Search for the cell housing the specified text and yield its (x, y) center coordinate. 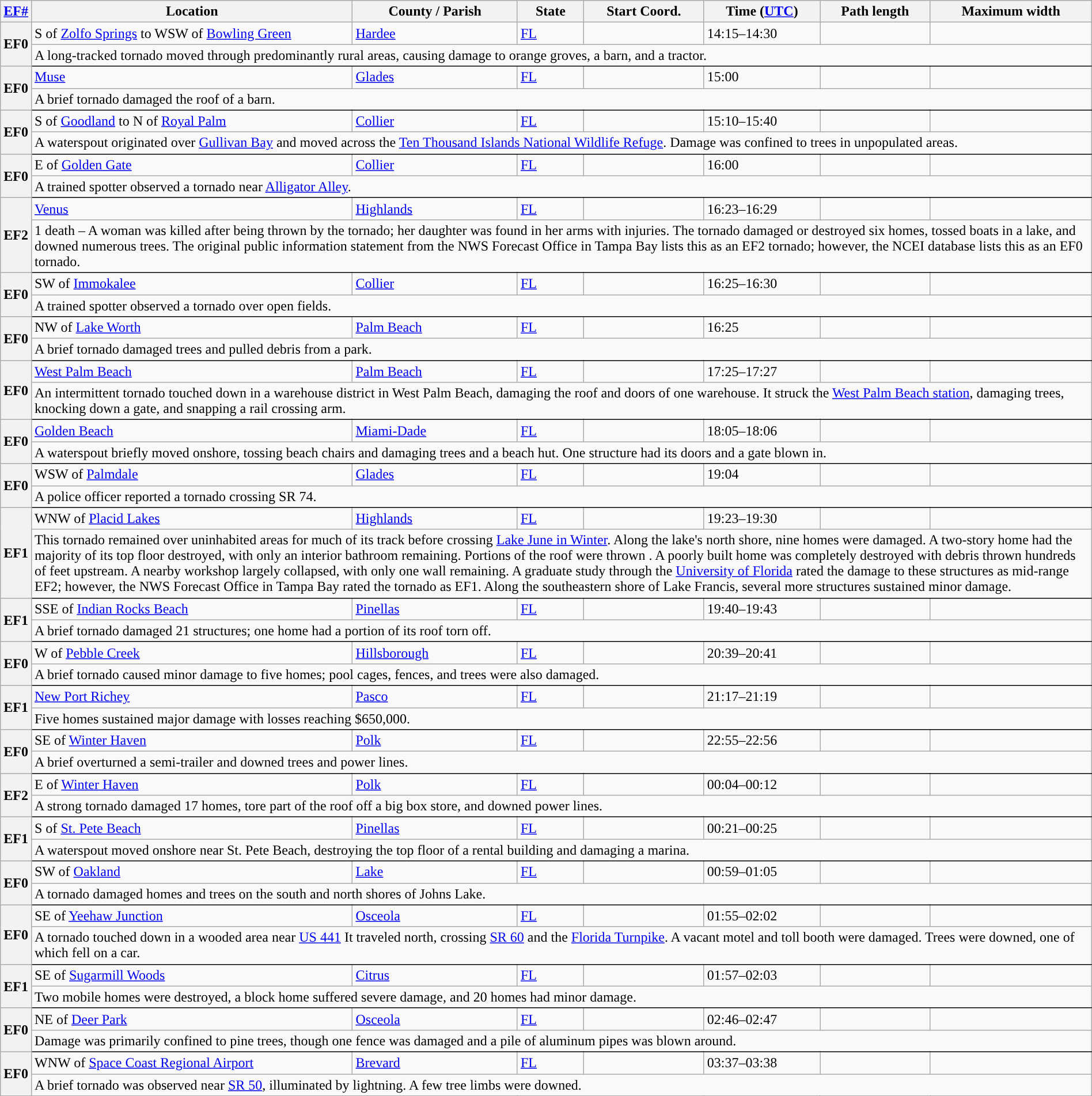
E of Winter Haven (191, 784)
A police officer reported a tornado crossing SR 74. (561, 496)
A brief tornado was observed near SR 50, illuminated by lightning. A few tree limbs were downed. (561, 1084)
State (551, 12)
A brief tornado caused minor damage to five homes; pool cages, fences, and trees were also damaged. (561, 674)
16:25 (761, 328)
00:59–01:05 (761, 872)
00:04–00:12 (761, 784)
19:04 (761, 475)
Hardee (435, 33)
00:21–00:25 (761, 828)
16:23–16:29 (761, 208)
A brief tornado damaged trees and pulled debris from a park. (561, 350)
Maximum width (1011, 12)
Location (191, 12)
22:55–22:56 (761, 741)
EF# (16, 12)
WNW of Placid Lakes (191, 518)
Start Coord. (644, 12)
NE of Deer Park (191, 1019)
West Palm Beach (191, 371)
A tornado damaged homes and trees on the south and north shores of Johns Lake. (561, 894)
18:05–18:06 (761, 431)
A trained spotter observed a tornado near Alligator Alley. (561, 187)
A trained spotter observed a tornado over open fields. (561, 306)
02:46–02:47 (761, 1019)
E of Golden Gate (191, 165)
Lake (435, 872)
01:57–02:03 (761, 975)
WSW of Palmdale (191, 475)
Brevard (435, 1063)
A brief overturned a semi-trailer and downed trees and power lines. (561, 763)
S of Zolfo Springs to WSW of Bowling Green (191, 33)
14:15–14:30 (761, 33)
19:40–19:43 (761, 609)
01:55–02:02 (761, 916)
A brief tornado damaged the roof of a barn. (561, 99)
S of Goodland to N of Royal Palm (191, 121)
S of St. Pete Beach (191, 828)
SE of Sugarmill Woods (191, 975)
16:25–16:30 (761, 283)
WNW of Space Coast Regional Airport (191, 1063)
Path length (875, 12)
SE of Yeehaw Junction (191, 916)
Hillsborough (435, 653)
NW of Lake Worth (191, 328)
Miami-Dade (435, 431)
20:39–20:41 (761, 653)
Pasco (435, 696)
SE of Winter Haven (191, 741)
15:10–15:40 (761, 121)
19:23–19:30 (761, 518)
15:00 (761, 77)
A waterspout briefly moved onshore, tossing beach chairs and damaging trees and a beach hut. One structure had its doors and a gate blown in. (561, 453)
A long-tracked tornado moved through predominantly rural areas, causing damage to orange groves, a barn, and a tractor. (561, 55)
Time (UTC) (761, 12)
17:25–17:27 (761, 371)
SW of Oakland (191, 872)
Venus (191, 208)
County / Parish (435, 12)
Two mobile homes were destroyed, a block home suffered severe damage, and 20 homes had minor damage. (561, 997)
A brief tornado damaged 21 structures; one home had a portion of its roof torn off. (561, 631)
Golden Beach (191, 431)
03:37–03:38 (761, 1063)
A strong tornado damaged 17 homes, tore part of the roof off a big box store, and downed power lines. (561, 806)
New Port Richey (191, 696)
21:17–21:19 (761, 696)
16:00 (761, 165)
Damage was primarily confined to pine trees, though one fence was damaged and a pile of aluminum pipes was blown around. (561, 1041)
SW of Immokalee (191, 283)
Citrus (435, 975)
A waterspout moved onshore near St. Pete Beach, destroying the top floor of a rental building and damaging a marina. (561, 850)
Five homes sustained major damage with losses reaching $650,000. (561, 718)
Muse (191, 77)
W of Pebble Creek (191, 653)
SSE of Indian Rocks Beach (191, 609)
